Search for the cell housing the specified text and yield its [X, Y] center coordinate. 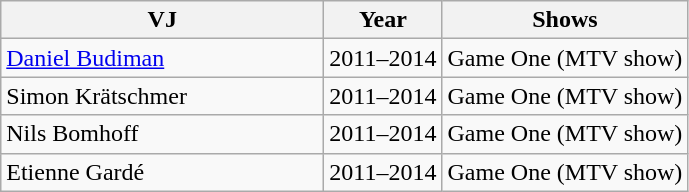
VJ [162, 20]
Simon Krätschmer [162, 96]
Nils Bomhoff [162, 134]
Shows [565, 20]
Year [383, 20]
Etienne Gardé [162, 172]
Daniel Budiman [162, 58]
